Scan for the cell matching the given text and deliver its (x, y) coordinate at center. 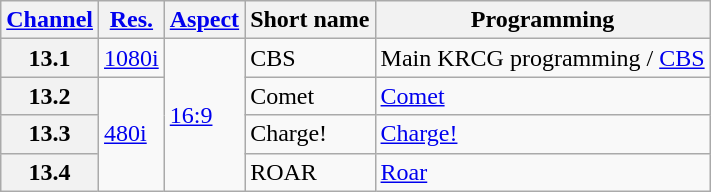
Roar (542, 172)
13.1 (50, 58)
13.4 (50, 172)
1080i (132, 58)
ROAR (310, 172)
13.3 (50, 134)
Main KRCG programming / CBS (542, 58)
13.2 (50, 96)
Short name (310, 20)
480i (132, 134)
Res. (132, 20)
Programming (542, 20)
CBS (310, 58)
Aspect (204, 20)
Channel (50, 20)
16:9 (204, 115)
